Search for the cell housing the specified text and yield its (x, y) center coordinate. 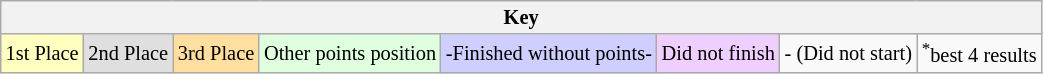
1st Place (42, 54)
2nd Place (128, 54)
Key (522, 17)
Other points position (350, 54)
*best 4 results (980, 54)
-Finished without points- (549, 54)
- (Did not start) (848, 54)
3rd Place (216, 54)
Did not finish (718, 54)
